Identify which cell holds the provided text, then report its [x, y] central coordinate. 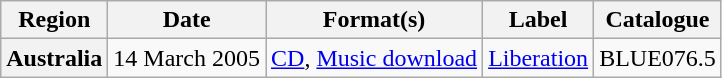
14 March 2005 [187, 58]
Date [187, 20]
Liberation [538, 58]
Label [538, 20]
Format(s) [374, 20]
Catalogue [658, 20]
Region [54, 20]
Australia [54, 58]
CD, Music download [374, 58]
BLUE076.5 [658, 58]
